Identify which cell holds the provided text, then report its [X, Y] central coordinate. 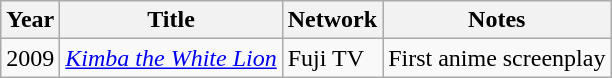
Notes [497, 20]
Kimba the White Lion [171, 58]
Network [332, 20]
First anime screenplay [497, 58]
Year [30, 20]
Fuji TV [332, 58]
2009 [30, 58]
Title [171, 20]
